Pinpoint the cell where the given text exists, returning its (x, y) midpoint coordinate. 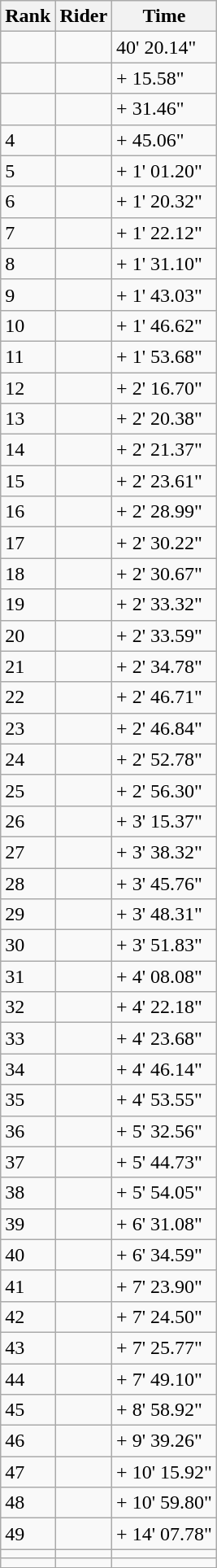
33 (28, 1038)
5 (28, 171)
+ 7' 25.77" (164, 1347)
+ 3' 15.37" (164, 821)
+ 2' 56.30" (164, 790)
9 (28, 295)
+ 1' 01.20" (164, 171)
+ 2' 20.38" (164, 419)
17 (28, 543)
16 (28, 512)
+ 4' 23.68" (164, 1038)
+ 2' 33.32" (164, 605)
Rider (84, 16)
+ 2' 33.59" (164, 635)
+ 4' 22.18" (164, 1007)
Time (164, 16)
+ 5' 44.73" (164, 1162)
10 (28, 325)
+ 1' 53.68" (164, 356)
+ 2' 30.67" (164, 574)
+ 7' 49.10" (164, 1379)
36 (28, 1131)
+ 7' 24.50" (164, 1317)
+ 1' 46.62" (164, 325)
+ 10' 59.80" (164, 1503)
+ 2' 16.70" (164, 388)
25 (28, 790)
+ 2' 28.99" (164, 512)
40' 20.14" (164, 47)
15 (28, 481)
40 (28, 1255)
20 (28, 635)
+ 10' 15.92" (164, 1472)
+ 3' 38.32" (164, 852)
34 (28, 1069)
43 (28, 1347)
32 (28, 1007)
18 (28, 574)
+ 2' 23.61" (164, 481)
31 (28, 976)
+ 14' 07.78" (164, 1534)
26 (28, 821)
45 (28, 1410)
+ 5' 54.05" (164, 1193)
29 (28, 915)
46 (28, 1441)
41 (28, 1286)
+ 4' 53.55" (164, 1100)
47 (28, 1472)
+ 1' 31.10" (164, 264)
35 (28, 1100)
28 (28, 883)
+ 2' 46.84" (164, 728)
Rank (28, 16)
24 (28, 759)
21 (28, 666)
+ 4' 08.08" (164, 976)
13 (28, 419)
+ 2' 52.78" (164, 759)
+ 1' 20.32" (164, 202)
38 (28, 1193)
+ 7' 23.90" (164, 1286)
+ 9' 39.26" (164, 1441)
+ 31.46" (164, 109)
+ 2' 21.37" (164, 450)
+ 45.06" (164, 140)
30 (28, 946)
+ 3' 48.31" (164, 915)
+ 2' 46.71" (164, 697)
12 (28, 388)
+ 2' 34.78" (164, 666)
22 (28, 697)
37 (28, 1162)
44 (28, 1379)
+ 6' 31.08" (164, 1224)
+ 1' 22.12" (164, 233)
23 (28, 728)
+ 8' 58.92" (164, 1410)
+ 3' 45.76" (164, 883)
+ 2' 30.22" (164, 543)
42 (28, 1317)
48 (28, 1503)
49 (28, 1534)
7 (28, 233)
+ 4' 46.14" (164, 1069)
14 (28, 450)
6 (28, 202)
39 (28, 1224)
27 (28, 852)
+ 5' 32.56" (164, 1131)
8 (28, 264)
4 (28, 140)
11 (28, 356)
+ 6' 34.59" (164, 1255)
+ 3' 51.83" (164, 946)
19 (28, 605)
+ 15.58" (164, 78)
+ 1' 43.03" (164, 295)
